Locate the cell with the specified text and output its [X, Y] center coordinate. 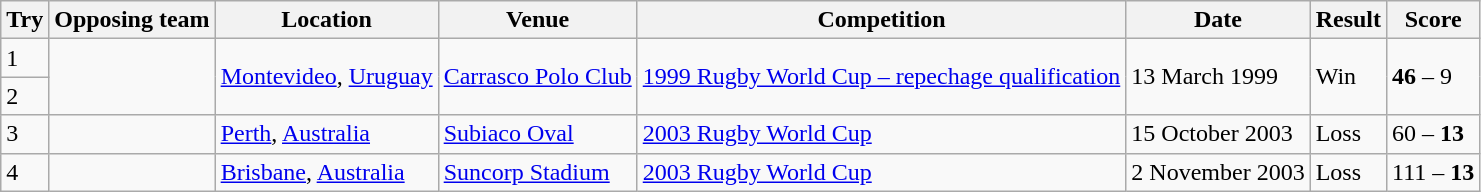
2 November 2003 [1218, 172]
Subiaco Oval [538, 134]
Suncorp Stadium [538, 172]
3 [25, 134]
4 [25, 172]
Try [25, 20]
Win [1348, 77]
Carrasco Polo Club [538, 77]
15 October 2003 [1218, 134]
Date [1218, 20]
111 – 13 [1434, 172]
Opposing team [132, 20]
Result [1348, 20]
46 – 9 [1434, 77]
60 – 13 [1434, 134]
Venue [538, 20]
2 [25, 96]
1999 Rugby World Cup – repechage qualification [882, 77]
Montevideo, Uruguay [326, 77]
Score [1434, 20]
Competition [882, 20]
1 [25, 58]
13 March 1999 [1218, 77]
Brisbane, Australia [326, 172]
Location [326, 20]
Perth, Australia [326, 134]
